Return the [x, y] coordinate for the center point of the cell that contains the specified text.  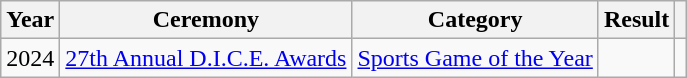
Category [475, 20]
Sports Game of the Year [475, 58]
Ceremony [206, 20]
2024 [30, 58]
Result [636, 20]
Year [30, 20]
27th Annual D.I.C.E. Awards [206, 58]
